Search for the cell housing the specified text and yield its (X, Y) center coordinate. 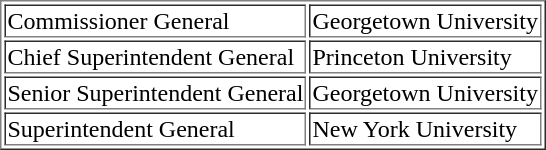
Commissioner General (155, 20)
Superintendent General (155, 128)
Princeton University (425, 56)
New York University (425, 128)
Senior Superintendent General (155, 92)
Chief Superintendent General (155, 56)
